From the cell containing the given text, extract its center point as [x, y] coordinate. 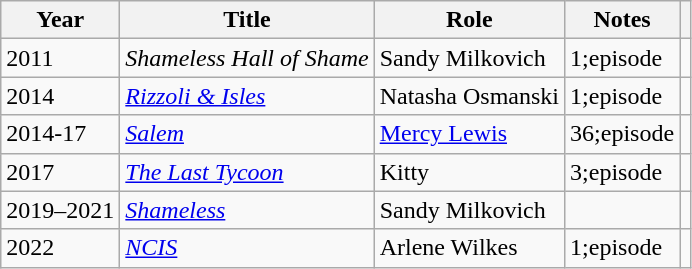
Natasha Osmanski [469, 96]
Kitty [469, 172]
Shameless [247, 210]
The Last Tycoon [247, 172]
36;episode [622, 134]
Notes [622, 20]
2017 [60, 172]
Year [60, 20]
2014-17 [60, 134]
Mercy Lewis [469, 134]
Shameless Hall of Shame [247, 58]
Salem [247, 134]
Arlene Wilkes [469, 248]
3;episode [622, 172]
2022 [60, 248]
2014 [60, 96]
2019–2021 [60, 210]
NCIS [247, 248]
Title [247, 20]
Role [469, 20]
2011 [60, 58]
Rizzoli & Isles [247, 96]
